Return (X, Y) of the center of cell containing provided text 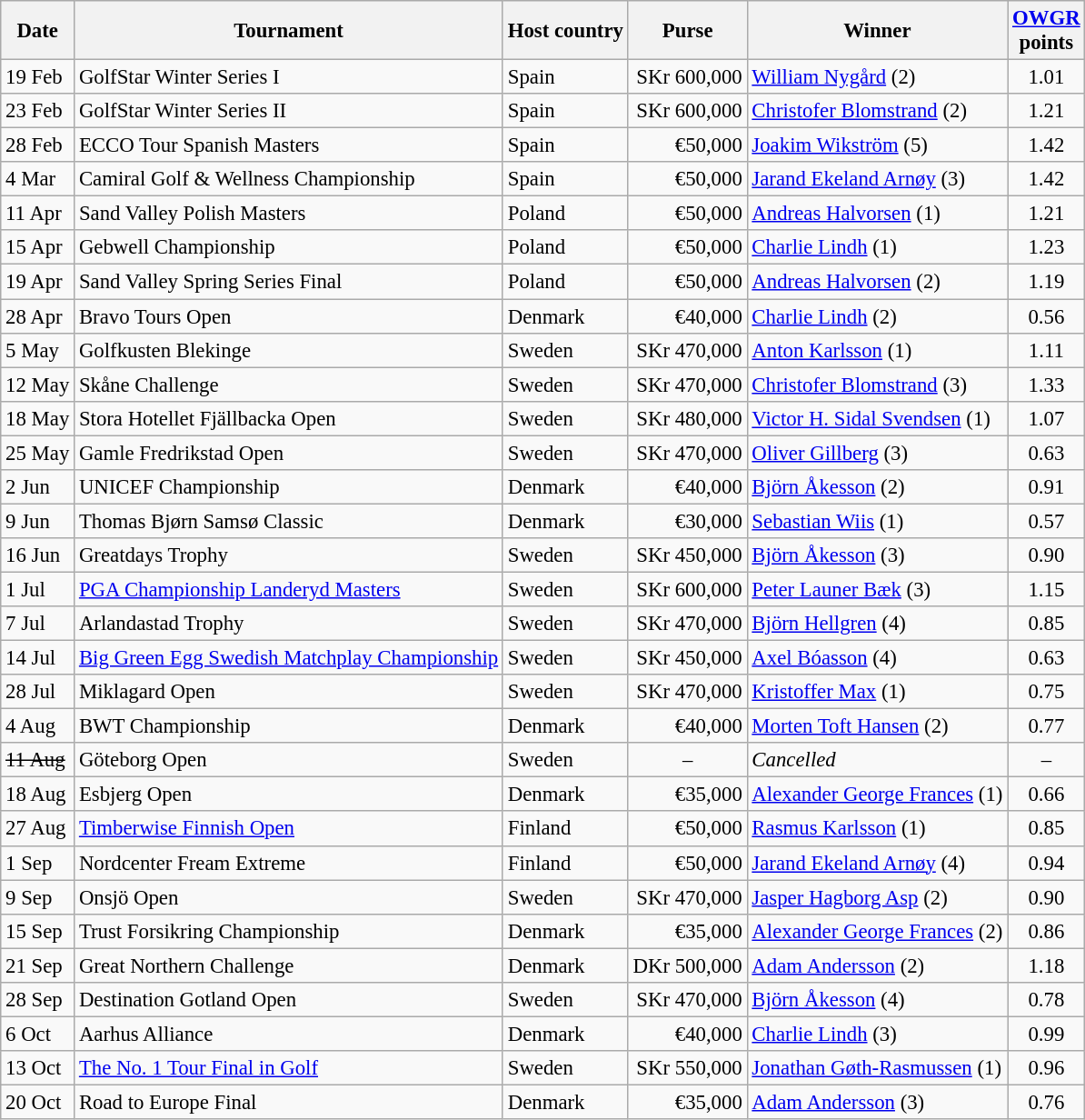
Björn Åkesson (3) (878, 555)
15 Apr (38, 248)
Stora Hotellet Fjällbacka Open (289, 418)
25 May (38, 453)
14 Jul (38, 658)
Sebastian Wiis (1) (878, 521)
Adam Andersson (3) (878, 1102)
Host country (565, 31)
4 Mar (38, 179)
28 Sep (38, 1000)
18 May (38, 418)
19 Apr (38, 282)
Jarand Ekeland Arnøy (3) (878, 179)
9 Sep (38, 897)
€30,000 (687, 521)
OWGRpoints (1047, 31)
GolfStar Winter Series II (289, 111)
Christofer Blomstrand (2) (878, 111)
18 Aug (38, 795)
Skåne Challenge (289, 385)
Oliver Gillberg (3) (878, 453)
0.91 (1047, 487)
Peter Launer Bæk (3) (878, 589)
Adam Andersson (2) (878, 965)
Greatdays Trophy (289, 555)
21 Sep (38, 965)
Arlandastad Trophy (289, 624)
12 May (38, 385)
0.96 (1047, 1068)
0.77 (1047, 726)
Cancelled (878, 760)
SKr 480,000 (687, 418)
William Nygård (2) (878, 77)
Sand Valley Polish Masters (289, 214)
20 Oct (38, 1102)
Jonathan Gøth-Rasmussen (1) (878, 1068)
Jarand Ekeland Arnøy (4) (878, 863)
1.18 (1047, 965)
1.07 (1047, 418)
7 Jul (38, 624)
Gebwell Championship (289, 248)
Winner (878, 31)
Anton Karlsson (1) (878, 350)
UNICEF Championship (289, 487)
1.15 (1047, 589)
11 Aug (38, 760)
Bravo Tours Open (289, 316)
28 Apr (38, 316)
2 Jun (38, 487)
PGA Championship Landeryd Masters (289, 589)
DKr 500,000 (687, 965)
Road to Europe Final (289, 1102)
0.57 (1047, 521)
Big Green Egg Swedish Matchplay Championship (289, 658)
Jasper Hagborg Asp (2) (878, 897)
Kristoffer Max (1) (878, 692)
Esbjerg Open (289, 795)
28 Feb (38, 145)
Axel Bóasson (4) (878, 658)
6 Oct (38, 1034)
0.78 (1047, 1000)
1.11 (1047, 350)
Gamle Fredrikstad Open (289, 453)
Great Northern Challenge (289, 965)
23 Feb (38, 111)
Camiral Golf & Wellness Championship (289, 179)
1.19 (1047, 282)
19 Feb (38, 77)
Purse (687, 31)
Onsjö Open (289, 897)
Thomas Bjørn Samsø Classic (289, 521)
Tournament (289, 31)
1.23 (1047, 248)
SKr 550,000 (687, 1068)
Göteborg Open (289, 760)
0.86 (1047, 931)
27 Aug (38, 829)
Björn Åkesson (2) (878, 487)
28 Jul (38, 692)
Destination Gotland Open (289, 1000)
The No. 1 Tour Final in Golf (289, 1068)
Timberwise Finnish Open (289, 829)
Trust Forsikring Championship (289, 931)
15 Sep (38, 931)
Alexander George Frances (1) (878, 795)
BWT Championship (289, 726)
Charlie Lindh (3) (878, 1034)
GolfStar Winter Series I (289, 77)
Rasmus Karlsson (1) (878, 829)
1 Sep (38, 863)
0.75 (1047, 692)
13 Oct (38, 1068)
Date (38, 31)
Aarhus Alliance (289, 1034)
Christofer Blomstrand (3) (878, 385)
0.99 (1047, 1034)
1 Jul (38, 589)
Morten Toft Hansen (2) (878, 726)
Miklagard Open (289, 692)
Sand Valley Spring Series Final (289, 282)
0.94 (1047, 863)
Björn Åkesson (4) (878, 1000)
Andreas Halvorsen (1) (878, 214)
Nordcenter Fream Extreme (289, 863)
Golfkusten Blekinge (289, 350)
ECCO Tour Spanish Masters (289, 145)
Victor H. Sidal Svendsen (1) (878, 418)
0.76 (1047, 1102)
1.33 (1047, 385)
Alexander George Frances (2) (878, 931)
Charlie Lindh (1) (878, 248)
16 Jun (38, 555)
4 Aug (38, 726)
Björn Hellgren (4) (878, 624)
1.01 (1047, 77)
0.66 (1047, 795)
0.56 (1047, 316)
9 Jun (38, 521)
Andreas Halvorsen (2) (878, 282)
Joakim Wikström (5) (878, 145)
Charlie Lindh (2) (878, 316)
5 May (38, 350)
11 Apr (38, 214)
